Output the (x, y) coordinate of the center of the cell containing the given text.  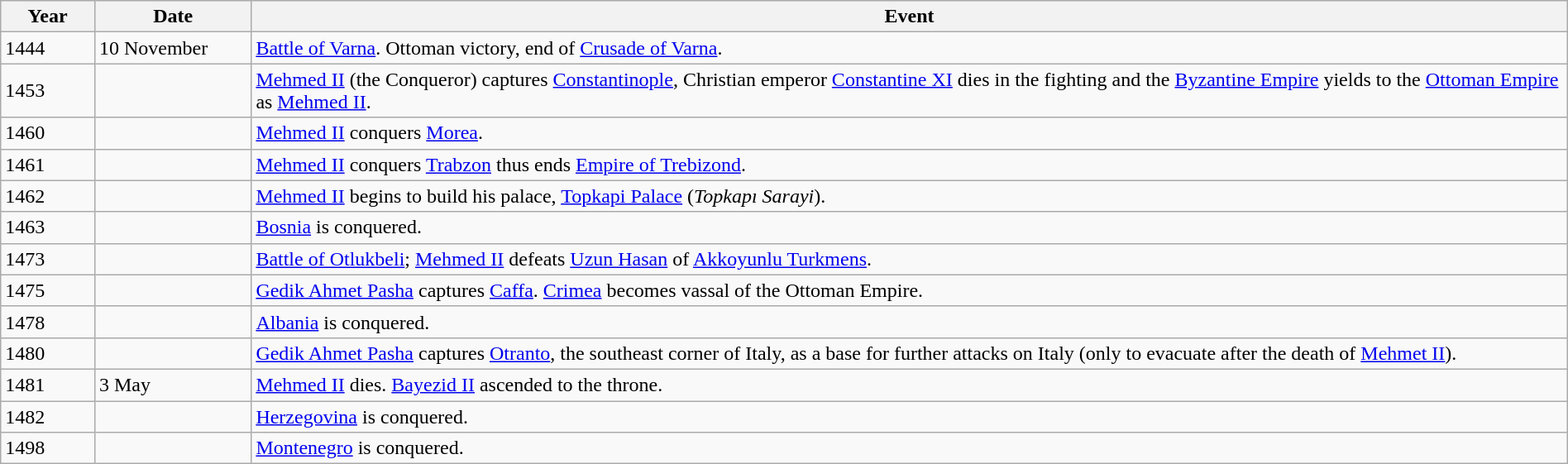
Mehmed II conquers Morea. (910, 133)
1463 (48, 227)
1453 (48, 91)
1462 (48, 196)
Gedik Ahmet Pasha captures Caffa. Crimea becomes vassal of the Ottoman Empire. (910, 290)
1460 (48, 133)
1478 (48, 322)
1461 (48, 165)
1482 (48, 416)
1498 (48, 448)
3 May (172, 385)
1444 (48, 48)
1473 (48, 259)
Mehmed II conquers Trabzon thus ends Empire of Trebizond. (910, 165)
Battle of Varna. Ottoman victory, end of Crusade of Varna. (910, 48)
Mehmed II dies. Bayezid II ascended to the throne. (910, 385)
1481 (48, 385)
10 November (172, 48)
1475 (48, 290)
Montenegro is conquered. (910, 448)
Albania is conquered. (910, 322)
1480 (48, 353)
Mehmed II begins to build his palace, Topkapi Palace (Topkapı Sarayi). (910, 196)
Bosnia is conquered. (910, 227)
Event (910, 17)
Date (172, 17)
Year (48, 17)
Battle of Otlukbeli; Mehmed II defeats Uzun Hasan of Akkoyunlu Turkmens. (910, 259)
Herzegovina is conquered. (910, 416)
